Identify which cell holds the provided text, then report its (x, y) central coordinate. 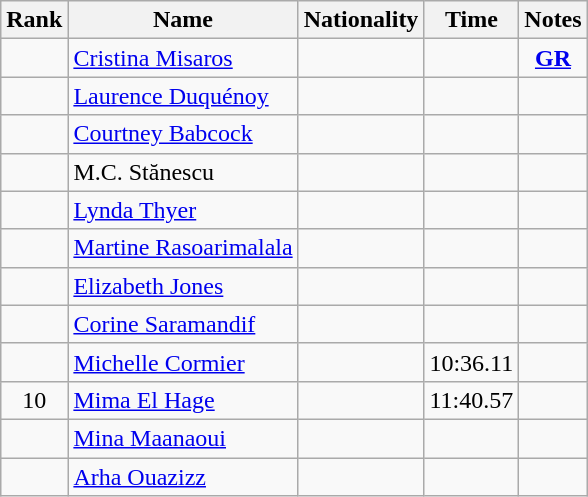
Corine Saramandif (183, 324)
Lynda Thyer (183, 210)
10 (34, 400)
Elizabeth Jones (183, 286)
M.C. Stănescu (183, 172)
Nationality (361, 20)
10:36.11 (472, 362)
Courtney Babcock (183, 134)
Name (183, 20)
11:40.57 (472, 400)
Rank (34, 20)
Notes (553, 20)
Mina Maanaoui (183, 438)
Laurence Duquénoy (183, 96)
Time (472, 20)
GR (553, 58)
Michelle Cormier (183, 362)
Arha Ouazizz (183, 477)
Martine Rasoarimalala (183, 248)
Cristina Misaros (183, 58)
Mima El Hage (183, 400)
